Detect which cell encompasses the target text, then output its [X, Y] center coordinate. 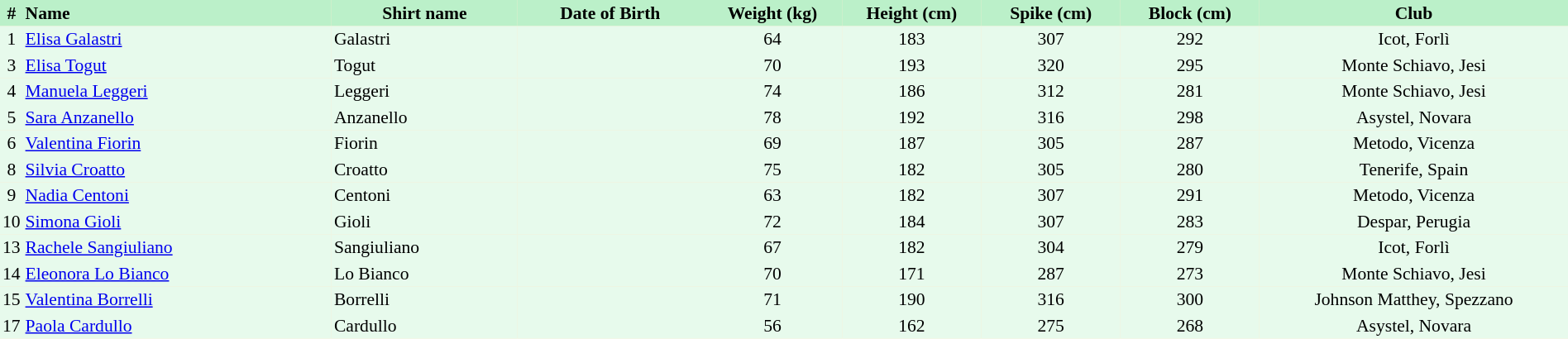
6 [12, 144]
298 [1190, 117]
190 [911, 299]
192 [911, 117]
14 [12, 274]
280 [1190, 169]
Club [1414, 13]
Weight (kg) [772, 13]
312 [1051, 91]
5 [12, 117]
291 [1190, 195]
Elisa Galastri [177, 40]
292 [1190, 40]
Eleonora Lo Bianco [177, 274]
3 [12, 65]
Galastri [425, 40]
304 [1051, 248]
15 [12, 299]
Leggeri [425, 91]
300 [1190, 299]
17 [12, 326]
Croatto [425, 169]
162 [911, 326]
56 [772, 326]
Manuela Leggeri [177, 91]
67 [772, 248]
Paola Cardullo [177, 326]
Johnson Matthey, Spezzano [1414, 299]
Centoni [425, 195]
187 [911, 144]
295 [1190, 65]
Valentina Fiorin [177, 144]
Rachele Sangiuliano [177, 248]
Gioli [425, 222]
Despar, Perugia [1414, 222]
283 [1190, 222]
193 [911, 65]
268 [1190, 326]
Borrelli [425, 299]
Togut [425, 65]
1 [12, 40]
275 [1051, 326]
10 [12, 222]
320 [1051, 65]
Spike (cm) [1051, 13]
69 [772, 144]
13 [12, 248]
64 [772, 40]
9 [12, 195]
Valentina Borrelli [177, 299]
63 [772, 195]
74 [772, 91]
Elisa Togut [177, 65]
Tenerife, Spain [1414, 169]
75 [772, 169]
Nadia Centoni [177, 195]
Fiorin [425, 144]
Sara Anzanello [177, 117]
186 [911, 91]
279 [1190, 248]
Sangiuliano [425, 248]
Name [177, 13]
4 [12, 91]
Anzanello [425, 117]
184 [911, 222]
# [12, 13]
171 [911, 274]
71 [772, 299]
183 [911, 40]
Height (cm) [911, 13]
273 [1190, 274]
78 [772, 117]
Silvia Croatto [177, 169]
281 [1190, 91]
Cardullo [425, 326]
Shirt name [425, 13]
8 [12, 169]
Block (cm) [1190, 13]
Lo Bianco [425, 274]
Simona Gioli [177, 222]
Date of Birth [610, 13]
72 [772, 222]
